Provide the (X, Y) coordinate of the cell's center where the given text is located.  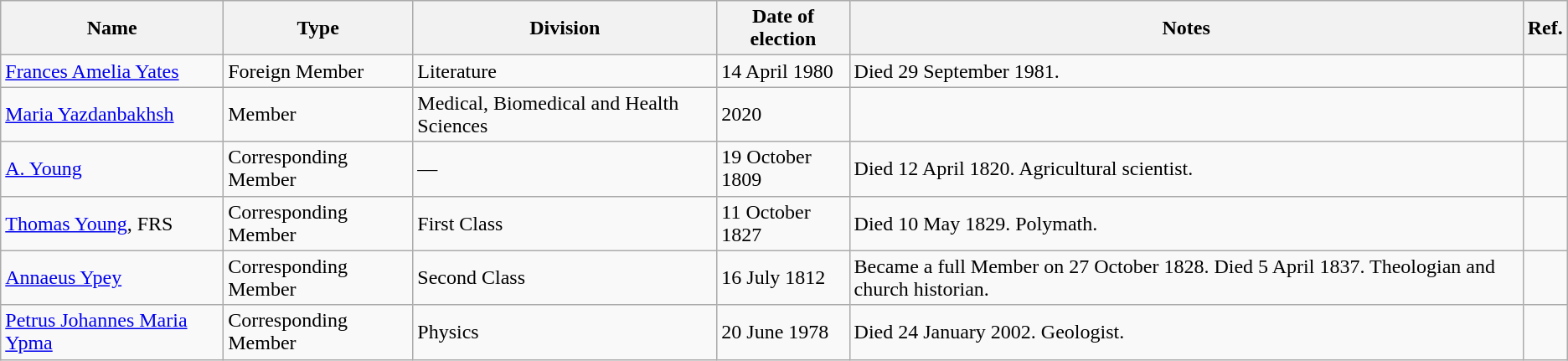
Foreign Member (318, 71)
Physics (565, 332)
Died 29 September 1981. (1186, 71)
A. Young (112, 169)
Annaeus Ypey (112, 278)
20 June 1978 (783, 332)
11 October 1827 (783, 223)
— (565, 169)
2020 (783, 114)
14 April 1980 (783, 71)
Petrus Johannes Maria Ypma (112, 332)
Ref. (1545, 28)
Division (565, 28)
Notes (1186, 28)
Second Class (565, 278)
Member (318, 114)
First Class (565, 223)
Thomas Young, FRS (112, 223)
Medical, Biomedical and Health Sciences (565, 114)
Maria Yazdanbakhsh (112, 114)
Died 10 May 1829. Polymath. (1186, 223)
Frances Amelia Yates (112, 71)
Literature (565, 71)
Name (112, 28)
16 July 1812 (783, 278)
Died 24 January 2002. Geologist. (1186, 332)
Date of election (783, 28)
Type (318, 28)
19 October 1809 (783, 169)
Became a full Member on 27 October 1828. Died 5 April 1837. Theologian and church historian. (1186, 278)
Died 12 April 1820. Agricultural scientist. (1186, 169)
